Extract the (x, y) coordinate from the center of the cell holding the provided text.  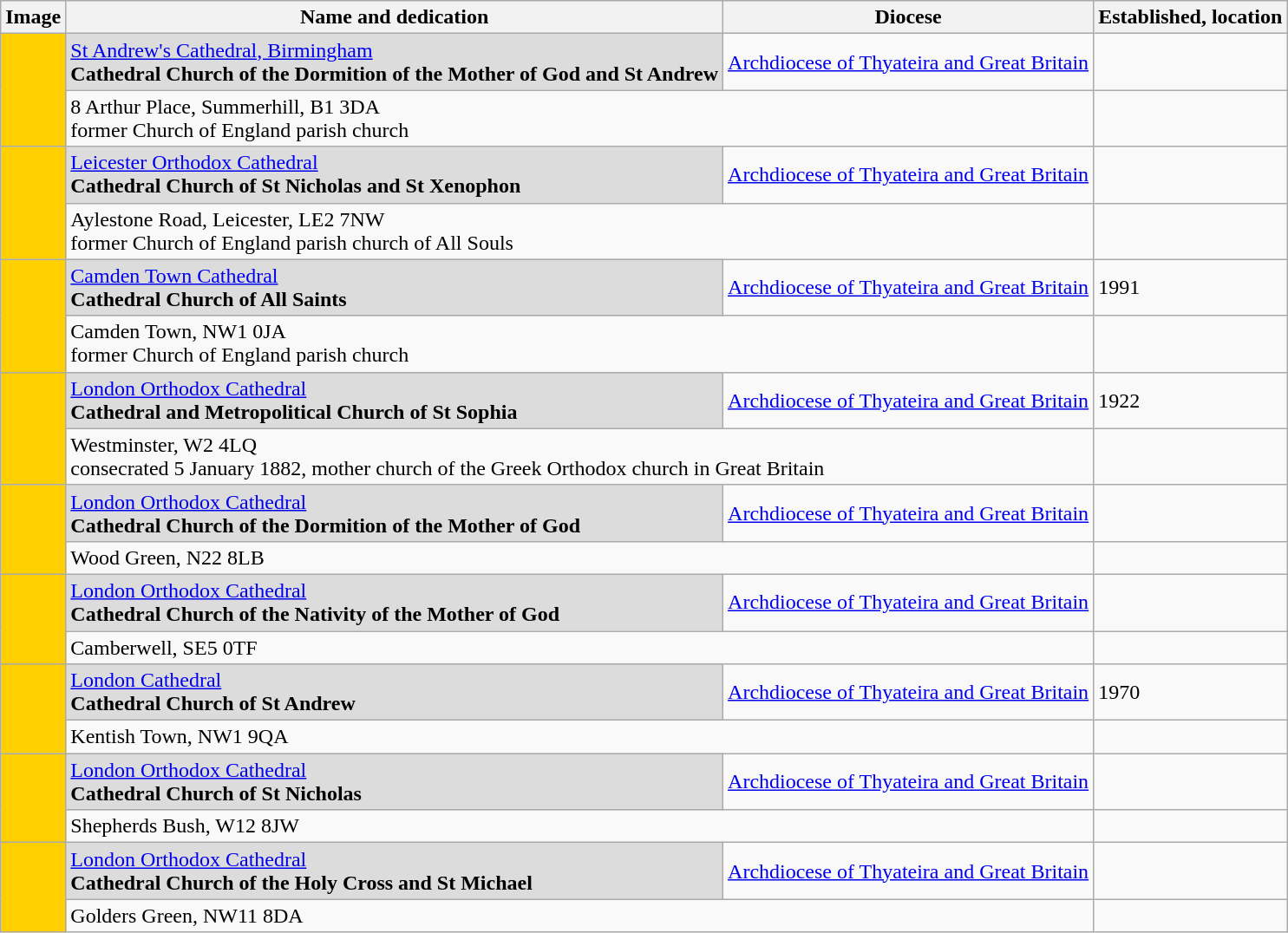
Established, location (1190, 17)
London Orthodox CathedralCathedral Church of the Holy Cross and St Michael (395, 871)
Camberwell, SE5 0TF (579, 648)
London Orthodox CathedralCathedral Church of St Nicholas (395, 782)
Image (33, 17)
London CathedralCathedral Church of St Andrew (395, 692)
Kentish Town, NW1 9QA (579, 737)
Camden Town CathedralCathedral Church of All Saints (395, 288)
1970 (1190, 692)
Aylestone Road, Leicester, LE2 7NWformer Church of England parish church of All Souls (579, 231)
Camden Town, NW1 0JAformer Church of England parish church (579, 343)
London Orthodox CathedralCathedral Church of the Dormition of the Mother of God (395, 513)
Wood Green, N22 8LB (579, 558)
Leicester Orthodox CathedralCathedral Church of St Nicholas and St Xenophon (395, 175)
London Orthodox CathedralCathedral Church of the Nativity of the Mother of God (395, 602)
1922 (1190, 401)
London Orthodox CathedralCathedral and Metropolitical Church of St Sophia (395, 401)
8 Arthur Place, Summerhill, B1 3DAformer Church of England parish church (579, 118)
Westminster, W2 4LQconsecrated 5 January 1882, mother church of the Greek Orthodox church in Great Britain (579, 456)
Name and dedication (395, 17)
1991 (1190, 288)
Golders Green, NW11 8DA (579, 916)
St Andrew's Cathedral, BirminghamCathedral Church of the Dormition of the Mother of God and St Andrew (395, 62)
Shepherds Bush, W12 8JW (579, 826)
Diocese (909, 17)
